Detect which cell encompasses the target text, then output its [x, y] center coordinate. 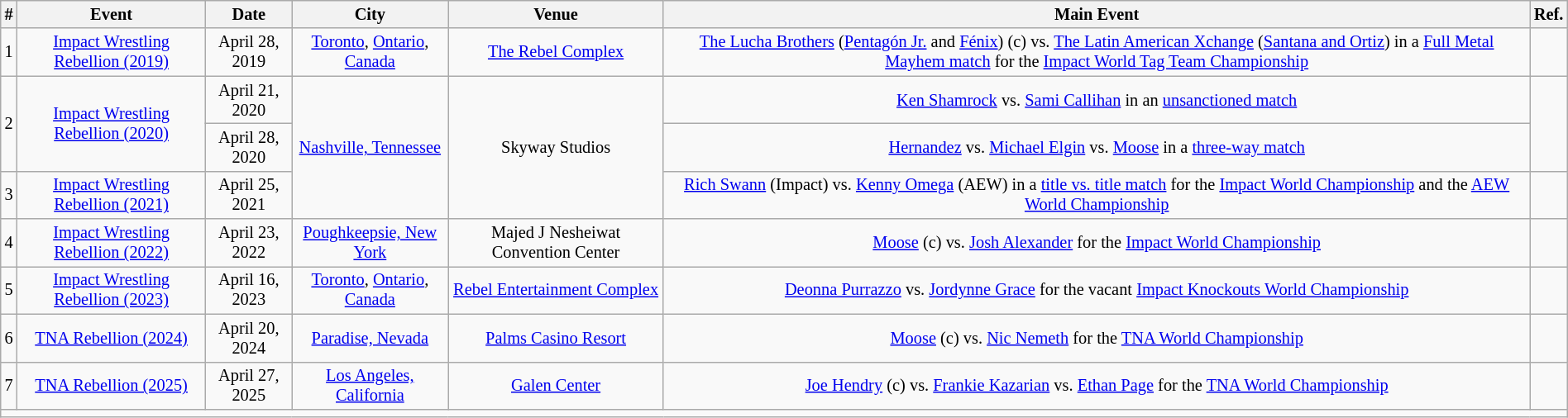
Rich Swann (Impact) vs. Kenny Omega (AEW) in a title vs. title match for the Impact World Championship and the AEW World Championship [1097, 195]
Majed J Nesheiwat Convention Center [556, 243]
April 16, 2023 [249, 290]
Paradise, Nevada [370, 338]
TNA Rebellion (2024) [112, 338]
April 28, 2020 [249, 147]
Impact Wrestling Rebellion (2023) [112, 290]
Deonna Purrazzo vs. Jordynne Grace for the vacant Impact Knockouts World Championship [1097, 290]
Moose (c) vs. Josh Alexander for the Impact World Championship [1097, 243]
4 [9, 243]
April 28, 2019 [249, 52]
Main Event [1097, 14]
The Rebel Complex [556, 52]
1 [9, 52]
Rebel Entertainment Complex [556, 290]
7 [9, 386]
Impact Wrestling Rebellion (2021) [112, 195]
Skyway Studios [556, 147]
City [370, 14]
Los Angeles, California [370, 386]
Impact Wrestling Rebellion (2019) [112, 52]
TNA Rebellion (2025) [112, 386]
6 [9, 338]
5 [9, 290]
April 21, 2020 [249, 100]
Joe Hendry (c) vs. Frankie Kazarian vs. Ethan Page for the TNA World Championship [1097, 386]
Venue [556, 14]
April 27, 2025 [249, 386]
3 [9, 195]
2 [9, 124]
April 25, 2021 [249, 195]
Palms Casino Resort [556, 338]
April 20, 2024 [249, 338]
Ken Shamrock vs. Sami Callihan in an unsanctioned match [1097, 100]
April 23, 2022 [249, 243]
Moose (c) vs. Nic Nemeth for the TNA World Championship [1097, 338]
Event [112, 14]
Poughkeepsie, New York [370, 243]
Nashville, Tennessee [370, 147]
Impact Wrestling Rebellion (2022) [112, 243]
# [9, 14]
Galen Center [556, 386]
Impact Wrestling Rebellion (2020) [112, 124]
Ref. [1548, 14]
Date [249, 14]
Hernandez vs. Michael Elgin vs. Moose in a three-way match [1097, 147]
